Return (X, Y) of the center of cell containing provided text 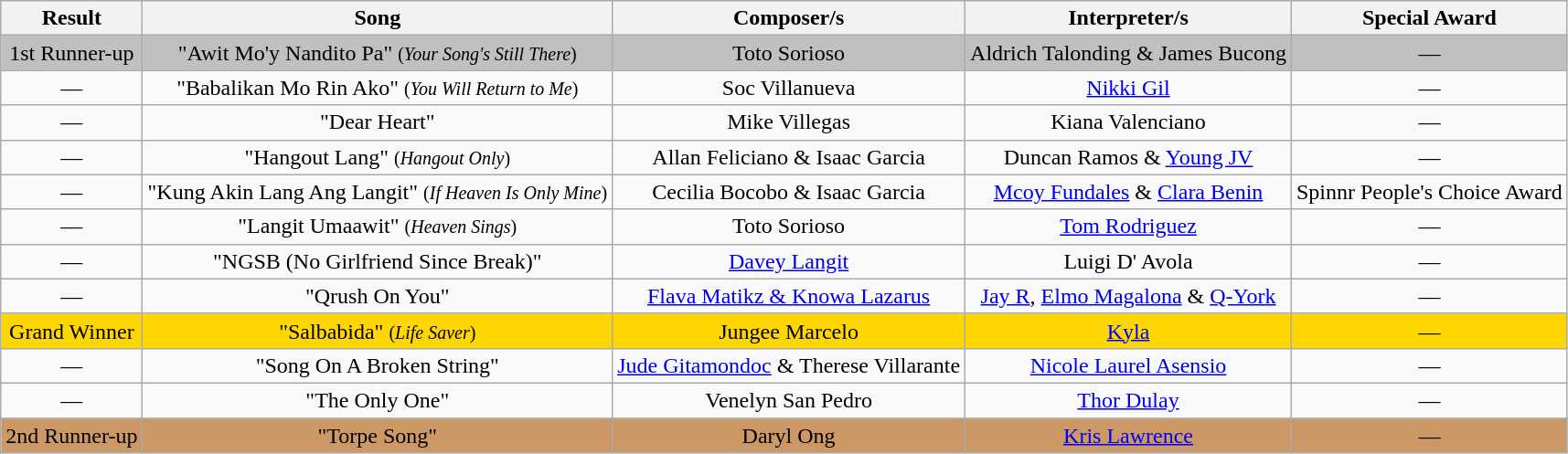
Composer/s (789, 18)
Grand Winner (71, 331)
"Torpe Song" (378, 436)
"Hangout Lang" (Hangout Only) (378, 157)
"Qrush On You" (378, 296)
2nd Runner-up (71, 436)
Daryl Ong (789, 436)
"Dear Heart" (378, 122)
"Awit Mo'y Nandito Pa" (Your Song's Still There) (378, 53)
Cecilia Bocobo & Isaac Garcia (789, 192)
Special Award (1429, 18)
Nicole Laurel Asensio (1128, 365)
"Song On A Broken String" (378, 365)
Mcoy Fundales & Clara Benin (1128, 192)
Kyla (1128, 331)
Song (378, 18)
Venelyn San Pedro (789, 400)
"Kung Akin Lang Ang Langit" (If Heaven Is Only Mine) (378, 192)
Aldrich Talonding & James Bucong (1128, 53)
Luigi D' Avola (1128, 261)
Flava Matikz & Knowa Lazarus (789, 296)
1st Runner-up (71, 53)
Tom Rodriguez (1128, 227)
"Babalikan Mo Rin Ako" (You Will Return to Me) (378, 88)
Allan Feliciano & Isaac Garcia (789, 157)
Kris Lawrence (1128, 436)
"NGSB (No Girlfriend Since Break)" (378, 261)
"Langit Umaawit" (Heaven Sings) (378, 227)
Interpreter/s (1128, 18)
Jungee Marcelo (789, 331)
Kiana Valenciano (1128, 122)
Spinnr People's Choice Award (1429, 192)
Nikki Gil (1128, 88)
Jay R, Elmo Magalona & Q-York (1128, 296)
Thor Dulay (1128, 400)
Davey Langit (789, 261)
"Salbabida" (Life Saver) (378, 331)
"The Only One" (378, 400)
Jude Gitamondoc & Therese Villarante (789, 365)
Result (71, 18)
Duncan Ramos & Young JV (1128, 157)
Soc Villanueva (789, 88)
Mike Villegas (789, 122)
